Return [x, y] of the center of cell containing provided text 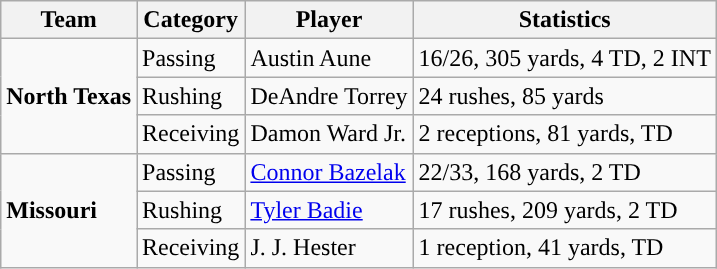
Player [329, 20]
Missouri [69, 210]
DeAndre Torrey [329, 96]
2 receptions, 81 yards, TD [564, 134]
North Texas [69, 96]
16/26, 305 yards, 4 TD, 2 INT [564, 58]
17 rushes, 209 yards, 2 TD [564, 210]
Connor Bazelak [329, 172]
22/33, 168 yards, 2 TD [564, 172]
24 rushes, 85 yards [564, 96]
J. J. Hester [329, 248]
1 reception, 41 yards, TD [564, 248]
Tyler Badie [329, 210]
Category [190, 20]
Statistics [564, 20]
Austin Aune [329, 58]
Team [69, 20]
Damon Ward Jr. [329, 134]
